Find where the given text appears and provide that cell's center as [X, Y] coordinate. 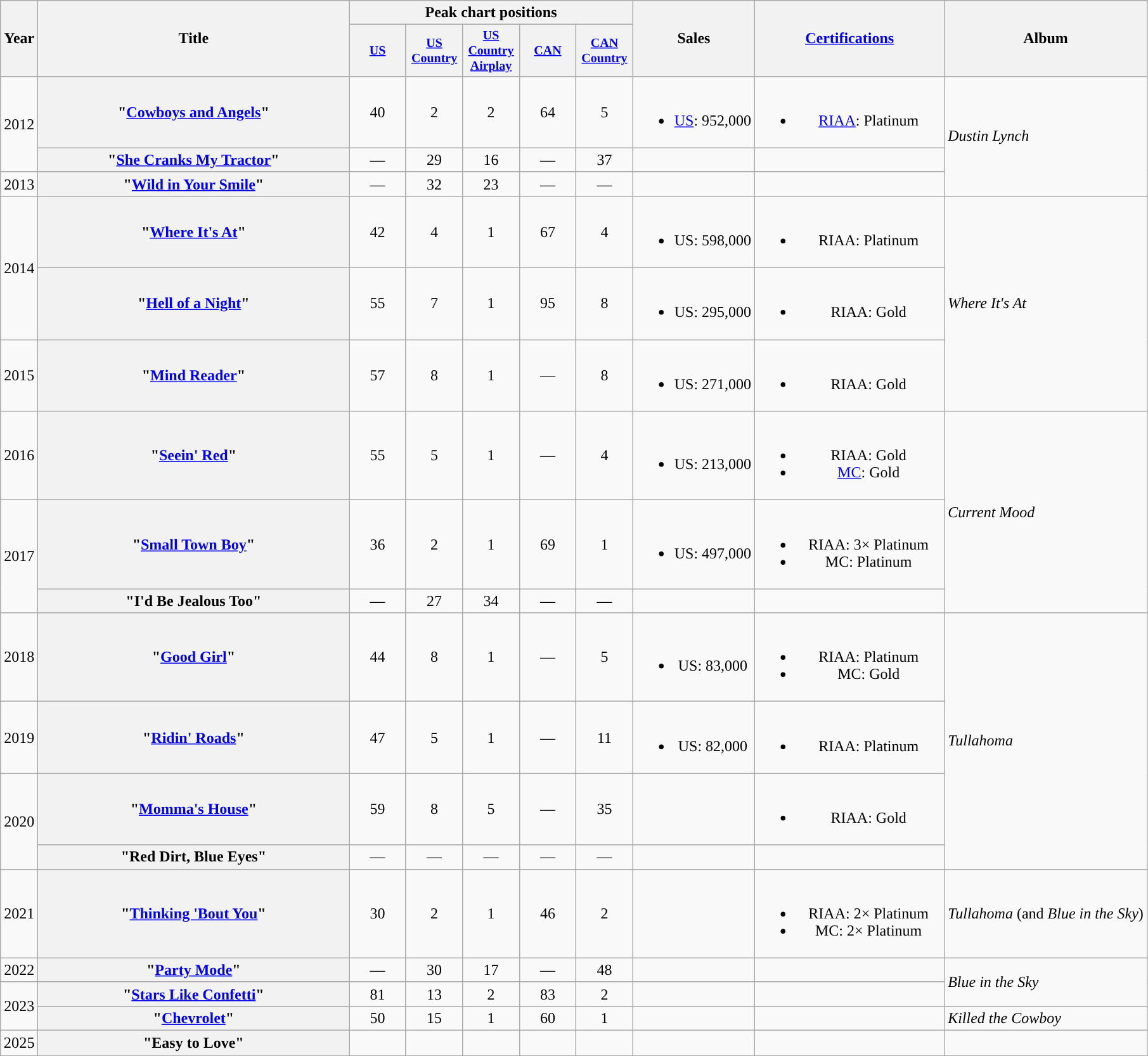
US: 213,000 [693, 456]
7 [434, 304]
15 [434, 1018]
69 [548, 544]
13 [434, 994]
2014 [19, 267]
"Hell of a Night" [194, 304]
2018 [19, 657]
CAN Country [605, 51]
Tullahoma (and Blue in the Sky) [1046, 913]
17 [491, 970]
27 [434, 601]
US: 295,000 [693, 304]
"Chevrolet" [194, 1018]
59 [378, 809]
42 [378, 232]
2019 [19, 738]
"Momma's House" [194, 809]
Current Mood [1046, 512]
US: 497,000 [693, 544]
23 [491, 184]
"Seein' Red" [194, 456]
"Where It's At" [194, 232]
2021 [19, 913]
US: 952,000 [693, 112]
2025 [19, 1043]
35 [605, 809]
"Party Mode" [194, 970]
2015 [19, 375]
37 [605, 160]
US: 598,000 [693, 232]
47 [378, 738]
US: 82,000 [693, 738]
2012 [19, 124]
2017 [19, 557]
64 [548, 112]
RIAA: 2× PlatinumMC: 2× Platinum [849, 913]
"Small Town Boy" [194, 544]
Dustin Lynch [1046, 136]
"Wild in Your Smile" [194, 184]
Where It's At [1046, 303]
"I'd Be Jealous Too" [194, 601]
40 [378, 112]
32 [434, 184]
Blue in the Sky [1046, 982]
"Thinking 'Bout You" [194, 913]
US: 83,000 [693, 657]
CAN [548, 51]
67 [548, 232]
83 [548, 994]
29 [434, 160]
95 [548, 304]
57 [378, 375]
RIAA: 3× PlatinumMC: Platinum [849, 544]
Tullahoma [1046, 741]
11 [605, 738]
RIAA: GoldMC: Gold [849, 456]
50 [378, 1018]
36 [378, 544]
Certifications [849, 39]
"Ridin' Roads" [194, 738]
2013 [19, 184]
US: 271,000 [693, 375]
2023 [19, 1006]
"Easy to Love" [194, 1043]
34 [491, 601]
Album [1046, 39]
46 [548, 913]
"Good Girl" [194, 657]
2016 [19, 456]
RIAA: PlatinumMC: Gold [849, 657]
"Stars Like Confetti" [194, 994]
2022 [19, 970]
"She Cranks My Tractor" [194, 160]
US Country Airplay [491, 51]
"Cowboys and Angels" [194, 112]
"Red Dirt, Blue Eyes" [194, 857]
US Country [434, 51]
Sales [693, 39]
Killed the Cowboy [1046, 1018]
Year [19, 39]
16 [491, 160]
44 [378, 657]
Title [194, 39]
US [378, 51]
"Mind Reader" [194, 375]
48 [605, 970]
2020 [19, 821]
Peak chart positions [491, 13]
81 [378, 994]
60 [548, 1018]
